Capture the cell that displays the provided text and extract its [X, Y] central coordinate. 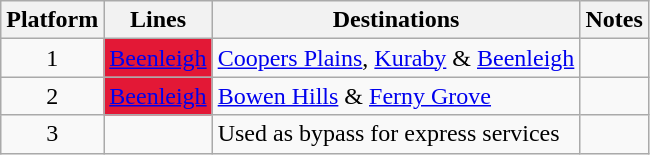
1 [52, 58]
Notes [614, 20]
2 [52, 96]
3 [52, 134]
Used as bypass for express services [396, 134]
Destinations [396, 20]
Bowen Hills & Ferny Grove [396, 96]
Lines [158, 20]
Platform [52, 20]
Coopers Plains, Kuraby & Beenleigh [396, 58]
